Find where the given text appears and provide that cell's center as [X, Y] coordinate. 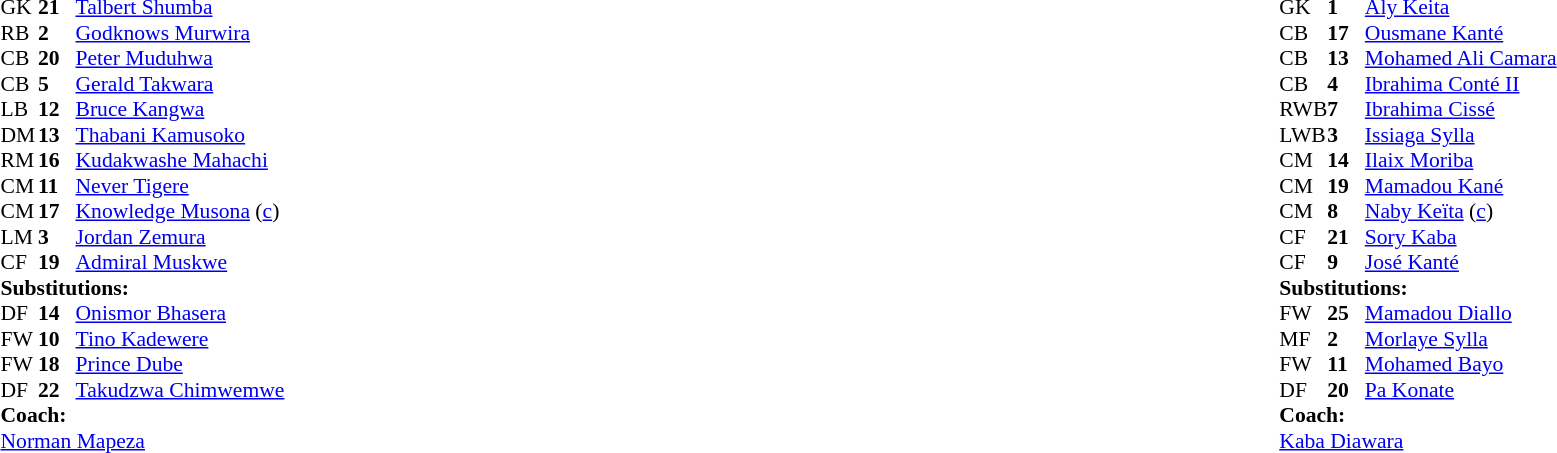
Tino Kadewere [180, 339]
Admiral Muskwe [180, 263]
LM [19, 237]
RB [19, 33]
8 [1346, 211]
22 [57, 390]
Ibrahima Cissé [1461, 109]
Mamadou Diallo [1461, 313]
Never Tigere [180, 186]
9 [1346, 263]
Mamadou Kané [1461, 186]
Prince Dube [180, 365]
RM [19, 161]
12 [57, 109]
10 [57, 339]
Mohamed Bayo [1461, 365]
Mohamed Ali Camara [1461, 59]
7 [1346, 109]
DM [19, 135]
Jordan Zemura [180, 237]
Gerald Takwara [180, 84]
Morlaye Sylla [1461, 339]
Bruce Kangwa [180, 109]
18 [57, 365]
MF [1303, 339]
Pa Konate [1461, 390]
RWB [1303, 109]
Sory Kaba [1461, 237]
LB [19, 109]
Peter Muduhwa [180, 59]
LWB [1303, 135]
Naby Keïta (c) [1461, 211]
16 [57, 161]
Knowledge Musona (c) [180, 211]
Takudzwa Chimwemwe [180, 390]
Issiaga Sylla [1461, 135]
Onismor Bhasera [180, 313]
Kudakwashe Mahachi [180, 161]
4 [1346, 84]
Thabani Kamusoko [180, 135]
José Kanté [1461, 263]
25 [1346, 313]
Ousmane Kanté [1461, 33]
5 [57, 84]
21 [1346, 237]
Godknows Murwira [180, 33]
Ilaix Moriba [1461, 161]
Ibrahima Conté II [1461, 84]
